Scan for the cell matching the given text and deliver its [x, y] coordinate at center. 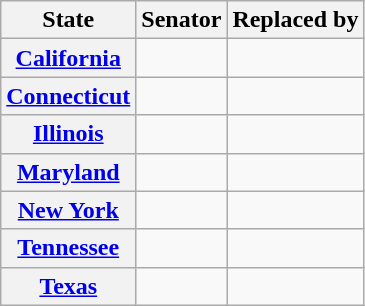
Senator [182, 20]
Connecticut [68, 96]
New York [68, 210]
Illinois [68, 134]
Replaced by [296, 20]
State [68, 20]
Maryland [68, 172]
California [68, 58]
Tennessee [68, 248]
Texas [68, 286]
